Determine the (X, Y) coordinate at the center of the cell enclosing the given text.  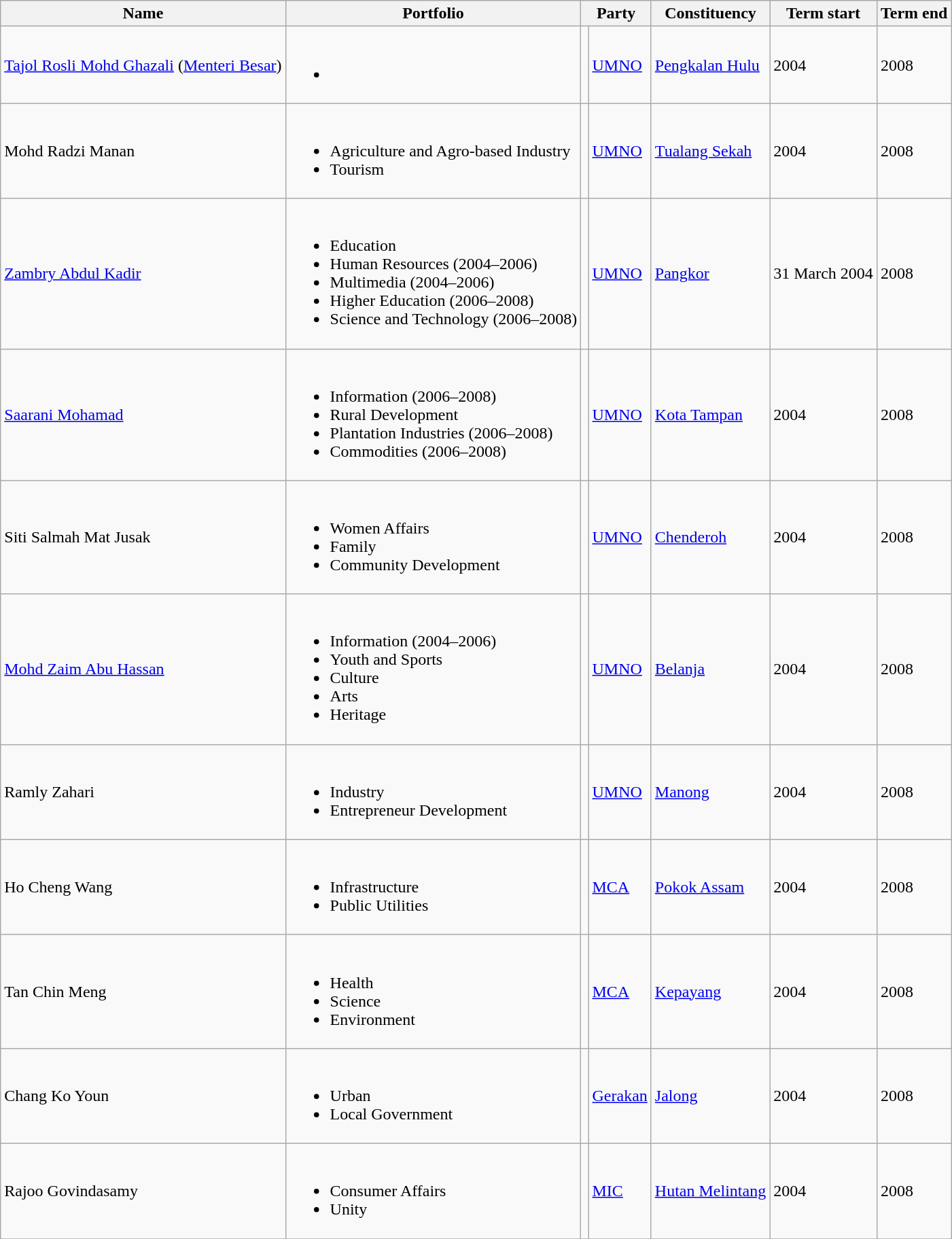
UrbanLocal Government (434, 1096)
Party (616, 14)
Women AffairsFamilyCommunity Development (434, 537)
Pengkalan Hulu (710, 65)
Manong (710, 792)
Chang Ko Youn (143, 1096)
Portfolio (434, 14)
Hutan Melintang (710, 1191)
Name (143, 14)
Jalong (710, 1096)
Belanja (710, 669)
Pangkor (710, 273)
Ho Cheng Wang (143, 887)
Information (2006–2008)Rural DevelopmentPlantation Industries (2006–2008)Commodities (2006–2008) (434, 415)
Mohd Radzi Manan (143, 151)
HealthScienceEnvironment (434, 991)
Term start (824, 14)
Zambry Abdul Kadir (143, 273)
Kota Tampan (710, 415)
Rajoo Govindasamy (143, 1191)
InfrastructurePublic Utilities (434, 887)
Agriculture and Agro-based IndustryTourism (434, 151)
Gerakan (620, 1096)
Mohd Zaim Abu Hassan (143, 669)
Siti Salmah Mat Jusak (143, 537)
Ramly Zahari (143, 792)
31 March 2004 (824, 273)
Tan Chin Meng (143, 991)
Kepayang (710, 991)
Consumer AffairsUnity (434, 1191)
Constituency (710, 14)
MIC (620, 1191)
Information (2004–2006)Youth and SportsCultureArtsHeritage (434, 669)
Tualang Sekah (710, 151)
IndustryEntrepreneur Development (434, 792)
Chenderoh (710, 537)
Pokok Assam (710, 887)
Saarani Mohamad (143, 415)
EducationHuman Resources (2004–2006)Multimedia (2004–2006)Higher Education (2006–2008)Science and Technology (2006–2008) (434, 273)
Tajol Rosli Mohd Ghazali (Menteri Besar) (143, 65)
Term end (914, 14)
